Return (X, Y) of the center of cell containing provided text 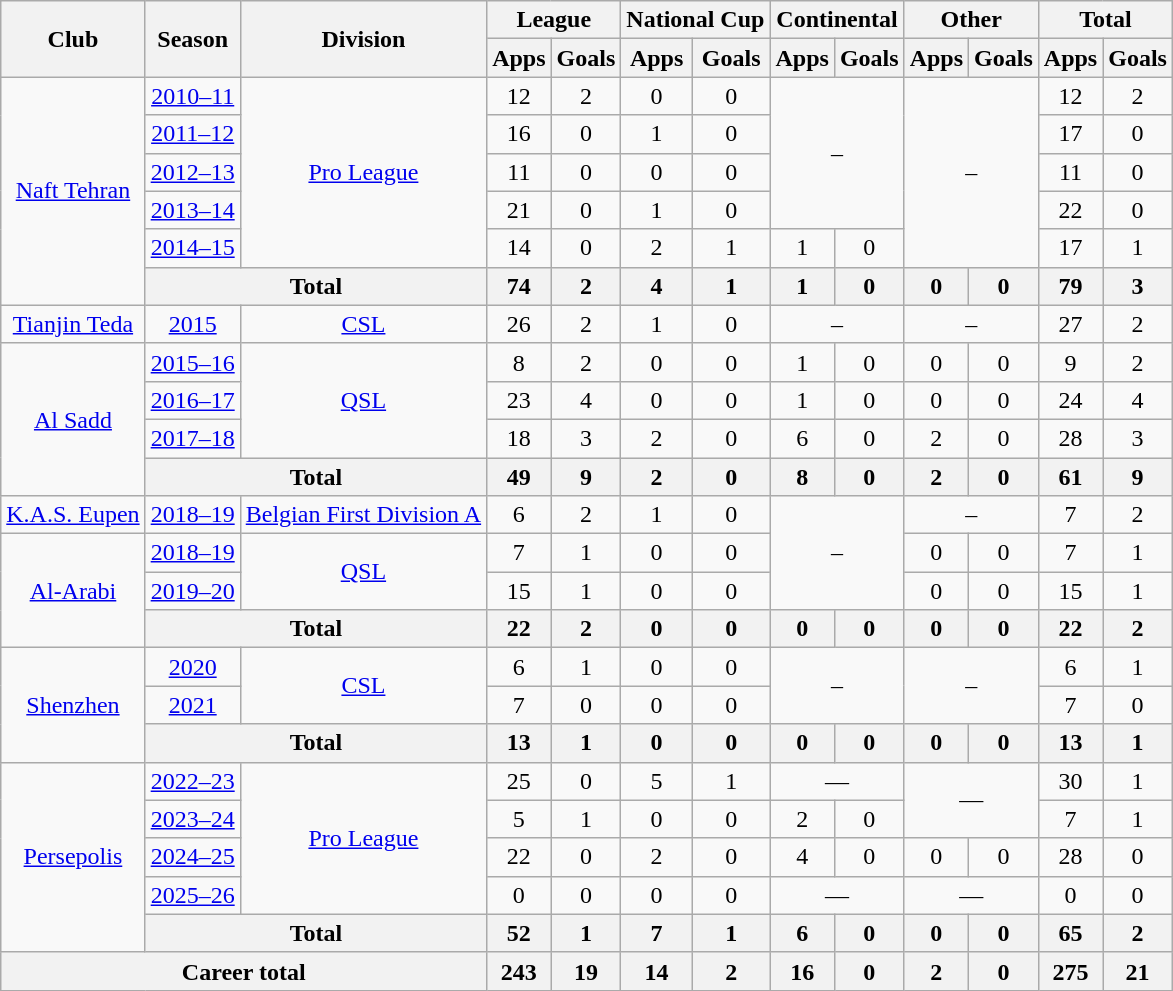
61 (1070, 477)
2012–13 (192, 172)
52 (519, 933)
65 (1070, 933)
Persepolis (73, 857)
26 (519, 324)
Tianjin Teda (73, 324)
2017–18 (192, 438)
19 (586, 971)
2021 (192, 705)
Club (73, 39)
2014–15 (192, 248)
275 (1070, 971)
Shenzhen (73, 705)
49 (519, 477)
Continental (837, 20)
Other (971, 20)
27 (1070, 324)
2011–12 (192, 134)
2025–26 (192, 895)
2024–25 (192, 857)
2020 (192, 667)
25 (519, 781)
24 (1070, 400)
2015–16 (192, 362)
2010–11 (192, 96)
Division (363, 39)
243 (519, 971)
2022–23 (192, 781)
Naft Tehran (73, 191)
2023–24 (192, 819)
2015 (192, 324)
79 (1070, 286)
30 (1070, 781)
Al-Arabi (73, 591)
National Cup (696, 20)
18 (519, 438)
2013–14 (192, 210)
2016–17 (192, 400)
Career total (244, 971)
23 (519, 400)
League (554, 20)
Al Sadd (73, 419)
74 (519, 286)
Belgian First Division A (363, 515)
Season (192, 39)
K.A.S. Eupen (73, 515)
2019–20 (192, 591)
